Find where the given text appears and provide that cell's center as [X, Y] coordinate. 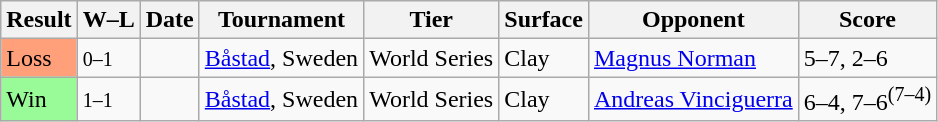
0–1 [108, 58]
Date [170, 20]
W–L [108, 20]
6–4, 7–6(7–4) [867, 100]
Opponent [693, 20]
5–7, 2–6 [867, 58]
1–1 [108, 100]
Win [39, 100]
Result [39, 20]
Surface [544, 20]
Tournament [281, 20]
Score [867, 20]
Loss [39, 58]
Magnus Norman [693, 58]
Tier [432, 20]
Andreas Vinciguerra [693, 100]
